Provide the (x, y) coordinate of the cell's center where the given text is located.  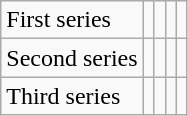
First series (72, 20)
Second series (72, 58)
Third series (72, 96)
